Capture the cell that displays the provided text and extract its [x, y] central coordinate. 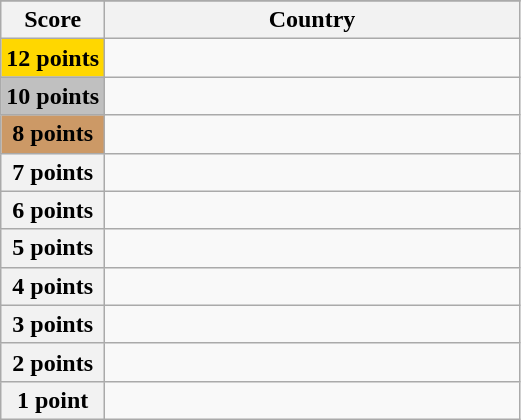
Country [312, 20]
7 points [53, 172]
2 points [53, 362]
Score [53, 20]
12 points [53, 58]
6 points [53, 210]
3 points [53, 324]
10 points [53, 96]
4 points [53, 286]
1 point [53, 400]
5 points [53, 248]
8 points [53, 134]
